Locate the cell with the specified text and output its [X, Y] center coordinate. 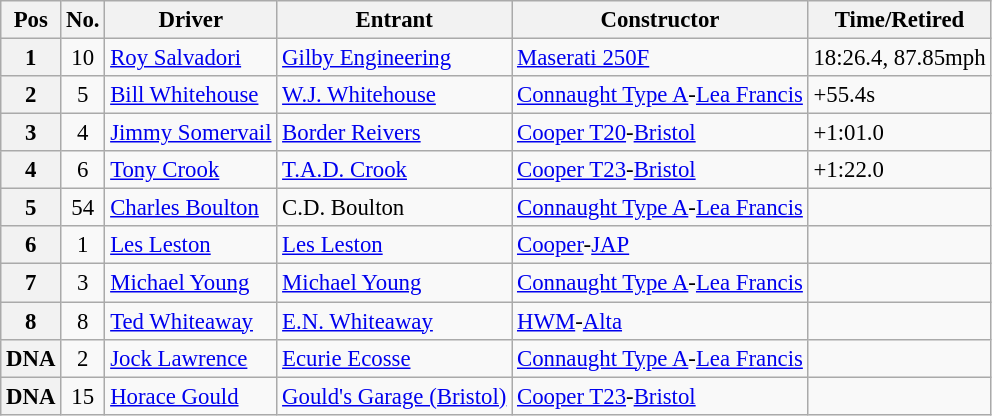
+55.4s [900, 95]
HWM-Alta [660, 321]
Cooper-JAP [660, 245]
18:26.4, 87.85mph [900, 58]
Horace Gould [191, 396]
15 [83, 396]
Entrant [394, 20]
Ted Whiteaway [191, 321]
+1:01.0 [900, 133]
Roy Salvadori [191, 58]
Jock Lawrence [191, 358]
Tony Crook [191, 170]
No. [83, 20]
Time/Retired [900, 20]
7 [31, 283]
Gould's Garage (Bristol) [394, 396]
Charles Boulton [191, 208]
54 [83, 208]
Cooper T20-Bristol [660, 133]
Constructor [660, 20]
+1:22.0 [900, 170]
Bill Whitehouse [191, 95]
Gilby Engineering [394, 58]
Jimmy Somervail [191, 133]
W.J. Whitehouse [394, 95]
T.A.D. Crook [394, 170]
Pos [31, 20]
E.N. Whiteaway [394, 321]
Border Reivers [394, 133]
Ecurie Ecosse [394, 358]
Driver [191, 20]
Maserati 250F [660, 58]
C.D. Boulton [394, 208]
10 [83, 58]
